Identify which cell holds the provided text, then report its [x, y] central coordinate. 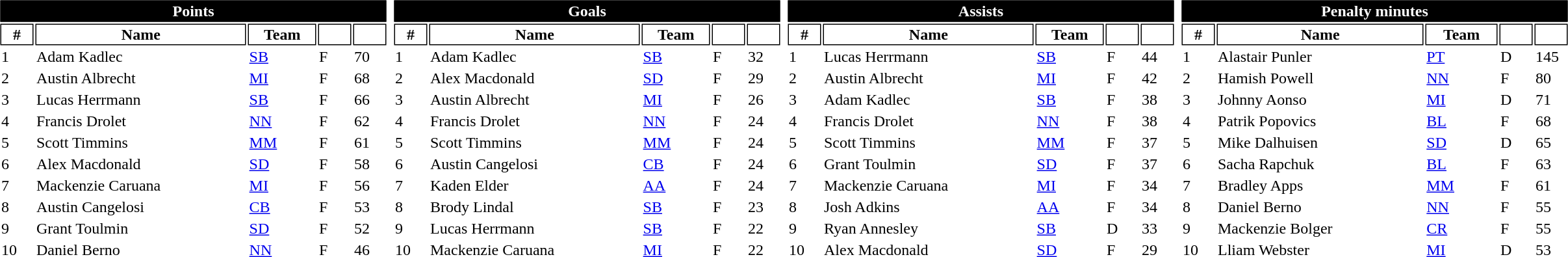
Sacha Rapchuk [1320, 165]
Mike Dalhuisen [1320, 142]
80 [1552, 79]
58 [370, 165]
52 [370, 228]
32 [764, 57]
Brody Lindal [534, 208]
63 [1552, 165]
22 [764, 228]
Assists [981, 10]
66 [370, 100]
Daniel Berno [1320, 208]
53 [370, 208]
42 [1158, 79]
CR [1462, 228]
Josh Adkins [928, 208]
Kaden Elder [534, 185]
56 [370, 185]
PT [1462, 57]
145 [1552, 57]
71 [1552, 100]
Hamish Powell [1320, 79]
Points [193, 10]
62 [370, 122]
70 [370, 57]
23 [764, 208]
65 [1552, 142]
Johnny Aonso [1320, 100]
26 [764, 100]
Patrik Popovics [1320, 122]
Bradley Apps [1320, 185]
44 [1158, 57]
Goals [587, 10]
Ryan Annesley [928, 228]
33 [1158, 228]
Mackenzie Bolger [1320, 228]
29 [764, 79]
Alastair Punler [1320, 57]
Penalty minutes [1374, 10]
